Scan for the cell matching the given text and deliver its (x, y) coordinate at center. 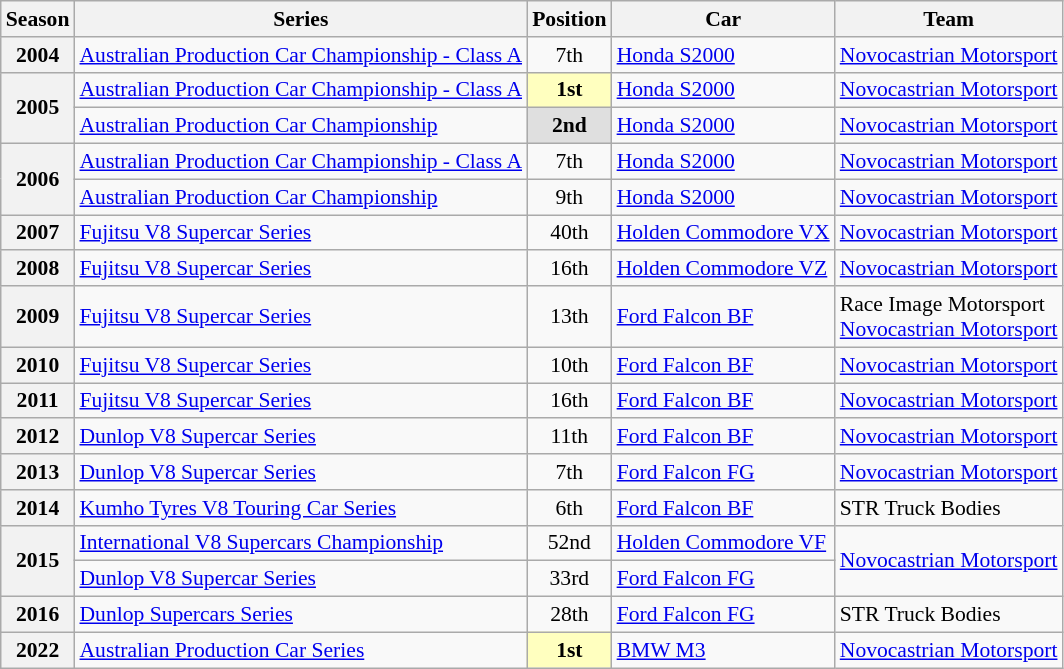
Car (724, 19)
Australian Production Car Series (300, 650)
2004 (38, 55)
2007 (38, 233)
40th (569, 233)
Dunlop Supercars Series (300, 615)
Team (949, 19)
10th (569, 365)
BMW M3 (724, 650)
Holden Commodore VF (724, 543)
2006 (38, 180)
2010 (38, 365)
9th (569, 197)
2015 (38, 560)
Series (300, 19)
2012 (38, 437)
International V8 Supercars Championship (300, 543)
Holden Commodore VX (724, 233)
28th (569, 615)
2011 (38, 401)
2013 (38, 472)
Holden Commodore VZ (724, 269)
2008 (38, 269)
Position (569, 19)
52nd (569, 543)
Race Image MotorsportNovocastrian Motorsport (949, 316)
11th (569, 437)
2014 (38, 508)
Season (38, 19)
2009 (38, 316)
Kumho Tyres V8 Touring Car Series (300, 508)
2016 (38, 615)
13th (569, 316)
6th (569, 508)
33rd (569, 579)
2nd (569, 126)
2022 (38, 650)
2005 (38, 108)
